Output the (x, y) coordinate of the center of the cell containing the given text.  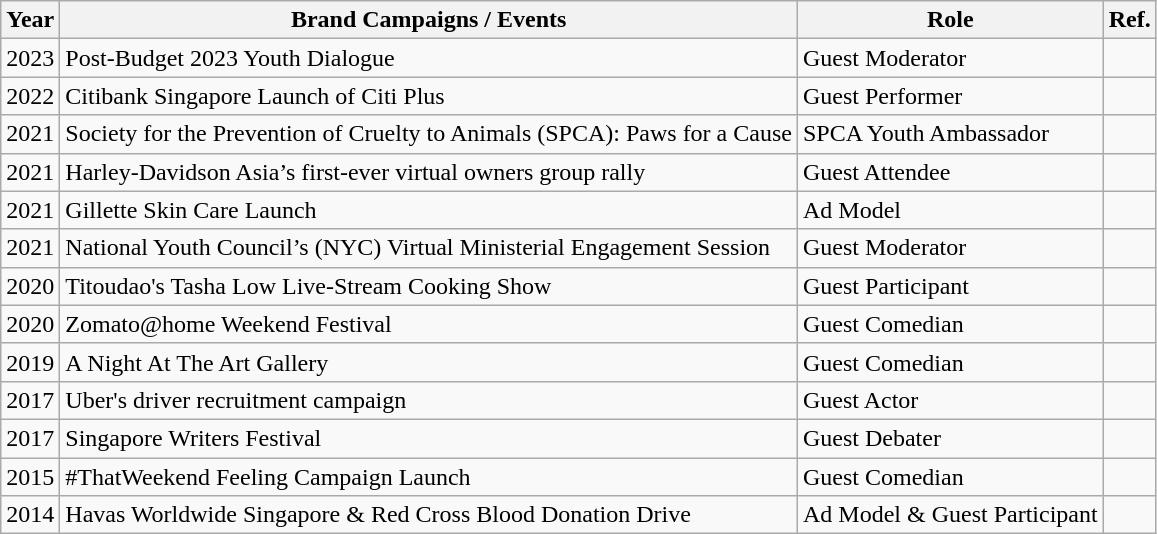
Ref. (1130, 20)
2023 (30, 58)
Citibank Singapore Launch of Citi Plus (429, 96)
Gillette Skin Care Launch (429, 210)
Society for the Prevention of Cruelty to Animals (SPCA): Paws for a Cause (429, 134)
Titoudao's Tasha Low Live-Stream Cooking Show (429, 286)
Singapore Writers Festival (429, 438)
Uber's driver recruitment campaign (429, 400)
2014 (30, 515)
Guest Attendee (950, 172)
Year (30, 20)
Post-Budget 2023 Youth Dialogue (429, 58)
Havas Worldwide Singapore & Red Cross Blood Donation Drive (429, 515)
#ThatWeekend Feeling Campaign Launch (429, 477)
2022 (30, 96)
Guest Performer (950, 96)
Harley-Davidson Asia’s first-ever virtual owners group rally (429, 172)
National Youth Council’s (NYC) Virtual Ministerial Engagement Session (429, 248)
Guest Debater (950, 438)
2015 (30, 477)
SPCA Youth Ambassador (950, 134)
A Night At The Art Gallery (429, 362)
Brand Campaigns / Events (429, 20)
2019 (30, 362)
Ad Model & Guest Participant (950, 515)
Guest Participant (950, 286)
Guest Actor (950, 400)
Ad Model (950, 210)
Role (950, 20)
Zomato@home Weekend Festival (429, 324)
